Detect which cell encompasses the target text, then output its [x, y] center coordinate. 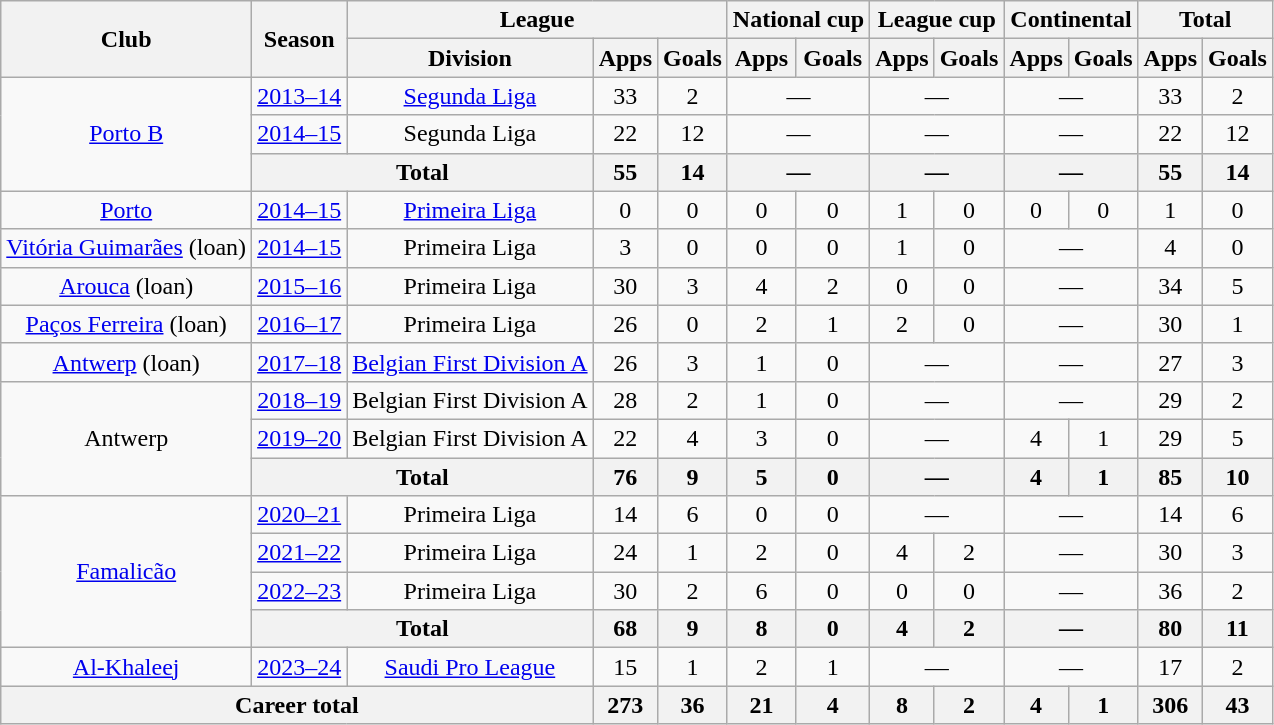
2020–21 [300, 515]
15 [625, 667]
Career total [297, 705]
306 [1170, 705]
Club [126, 39]
Vitória Guimarães (loan) [126, 248]
Continental [1071, 20]
85 [1170, 477]
2018–19 [300, 400]
Division [470, 58]
17 [1170, 667]
Saudi Pro League [470, 667]
Antwerp (loan) [126, 362]
10 [1238, 477]
80 [1170, 629]
2022–23 [300, 591]
Arouca (loan) [126, 286]
43 [1238, 705]
Al-Khaleej [126, 667]
68 [625, 629]
273 [625, 705]
2013–14 [300, 96]
Famalicão [126, 572]
76 [625, 477]
League [538, 20]
Porto B [126, 134]
24 [625, 553]
2019–20 [300, 438]
2017–18 [300, 362]
Porto [126, 210]
Season [300, 39]
27 [1170, 362]
National cup [798, 20]
Paços Ferreira (loan) [126, 324]
2021–22 [300, 553]
2023–24 [300, 667]
Antwerp [126, 438]
2016–17 [300, 324]
2015–16 [300, 286]
League cup [937, 20]
28 [625, 400]
21 [761, 705]
34 [1170, 286]
11 [1238, 629]
